From the cell containing the given text, extract its center point as [X, Y] coordinate. 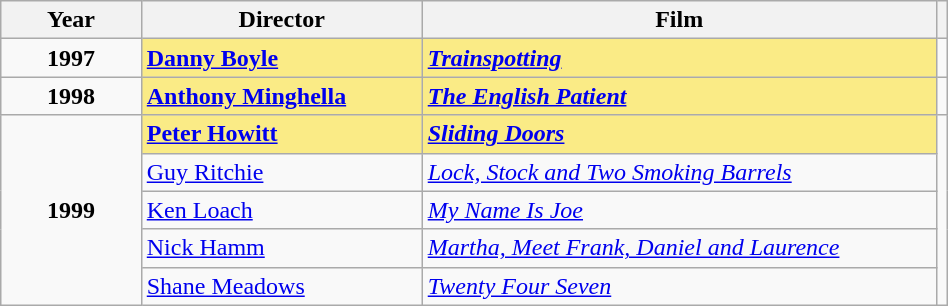
Sliding Doors [679, 134]
Ken Loach [282, 210]
Trainspotting [679, 58]
Year [71, 20]
Film [679, 20]
Guy Ritchie [282, 172]
Peter Howitt [282, 134]
Shane Meadows [282, 286]
Anthony Minghella [282, 96]
Martha, Meet Frank, Daniel and Laurence [679, 248]
Nick Hamm [282, 248]
The English Patient [679, 96]
1997 [71, 58]
Lock, Stock and Two Smoking Barrels [679, 172]
My Name Is Joe [679, 210]
Danny Boyle [282, 58]
1998 [71, 96]
Twenty Four Seven [679, 286]
Director [282, 20]
1999 [71, 210]
